Detect which cell encompasses the target text, then output its (x, y) center coordinate. 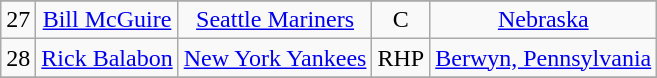
Rick Balabon (107, 58)
Berwyn, Pennsylvania (544, 58)
27 (18, 20)
28 (18, 58)
C (401, 20)
Seattle Mariners (275, 20)
Bill McGuire (107, 20)
RHP (401, 58)
Nebraska (544, 20)
New York Yankees (275, 58)
